Identify which cell holds the provided text, then report its (x, y) central coordinate. 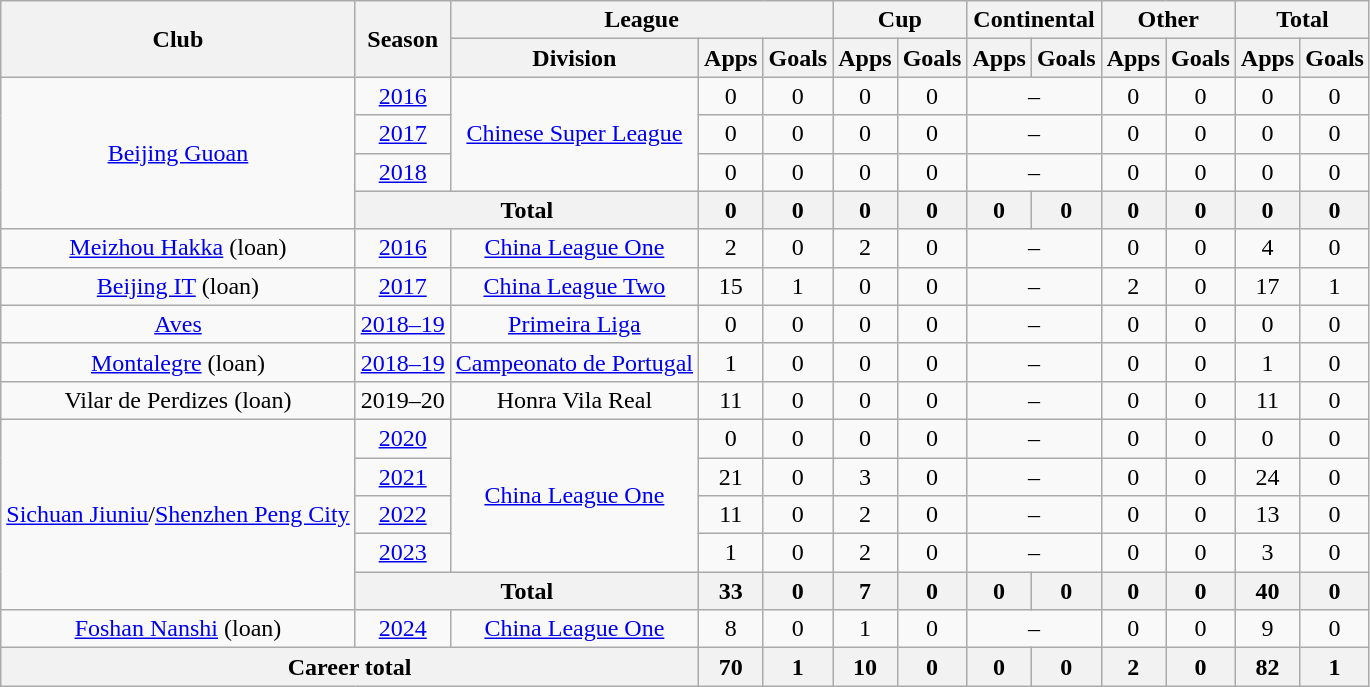
24 (1267, 477)
Continental (1034, 20)
70 (731, 667)
Club (178, 39)
Chinese Super League (574, 134)
Montalegre (loan) (178, 362)
8 (731, 629)
21 (731, 477)
Vilar de Perdizes (loan) (178, 400)
Career total (350, 667)
9 (1267, 629)
China League Two (574, 286)
7 (865, 591)
Meizhou Hakka (loan) (178, 248)
4 (1267, 248)
33 (731, 591)
2023 (402, 553)
2020 (402, 438)
Sichuan Jiuniu/Shenzhen Peng City (178, 514)
2024 (402, 629)
82 (1267, 667)
2018 (402, 172)
Beijing Guoan (178, 153)
Honra Vila Real (574, 400)
10 (865, 667)
Season (402, 39)
Cup (900, 20)
Beijing IT (loan) (178, 286)
Primeira Liga (574, 324)
13 (1267, 515)
2019–20 (402, 400)
2021 (402, 477)
Other (1168, 20)
17 (1267, 286)
Aves (178, 324)
2022 (402, 515)
Foshan Nanshi (loan) (178, 629)
Campeonato de Portugal (574, 362)
40 (1267, 591)
15 (731, 286)
League (642, 20)
Division (574, 58)
